Detect which cell encompasses the target text, then output its (x, y) center coordinate. 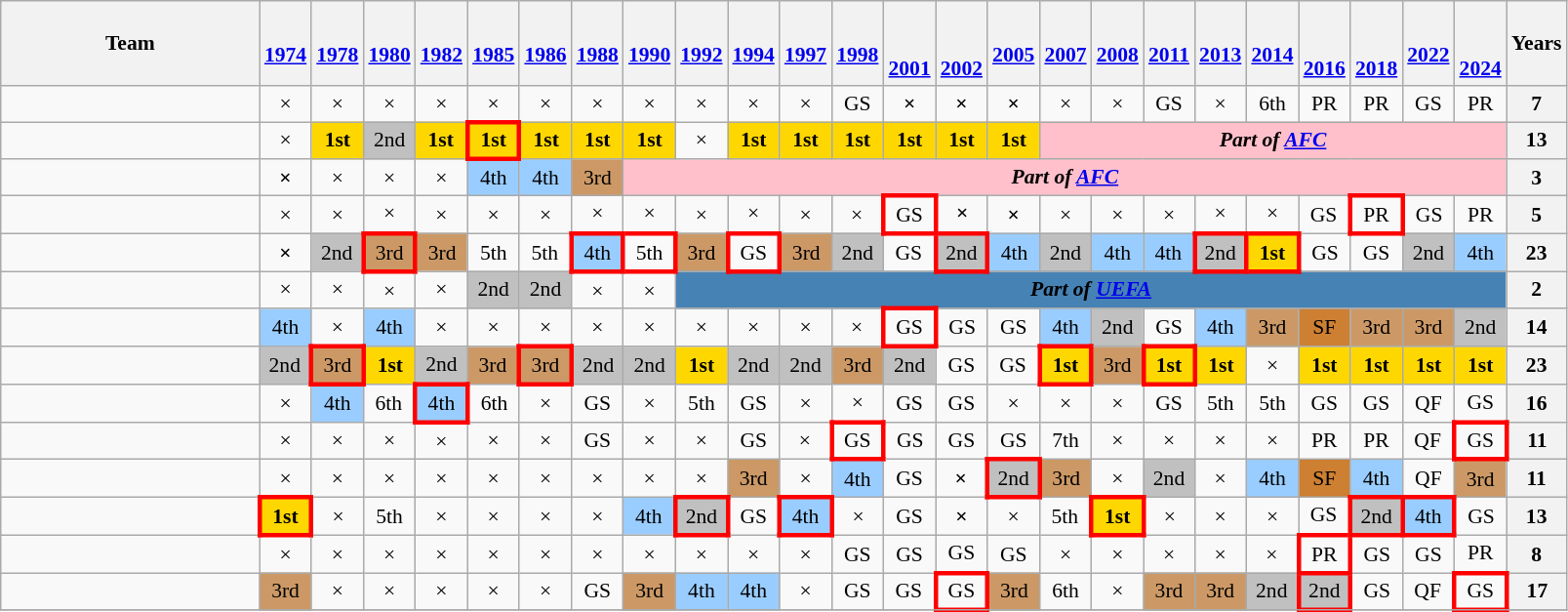
2 (1537, 291)
8 (1537, 554)
1986 (544, 43)
2022 (1428, 43)
2018 (1376, 43)
Part of UEFA (1091, 291)
1978 (338, 43)
Years (1537, 43)
2011 (1169, 43)
17 (1537, 592)
1990 (650, 43)
1998 (857, 43)
2013 (1220, 43)
2014 (1272, 43)
1982 (441, 43)
1994 (753, 43)
7 (1537, 103)
2001 (909, 43)
2024 (1481, 43)
1992 (701, 43)
7th (1065, 441)
1974 (285, 43)
2016 (1325, 43)
2008 (1118, 43)
1985 (494, 43)
1997 (806, 43)
Team (131, 43)
2007 (1065, 43)
2005 (1013, 43)
5 (1537, 215)
14 (1537, 328)
2002 (962, 43)
3 (1537, 178)
1980 (388, 43)
1988 (597, 43)
16 (1537, 404)
